Determine the [X, Y] coordinate at the center of the cell enclosing the given text.  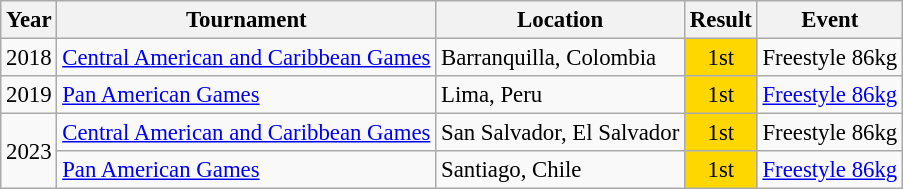
2019 [29, 95]
Location [560, 20]
Santiago, Chile [560, 170]
Year [29, 20]
2018 [29, 58]
2023 [29, 152]
Tournament [246, 20]
Result [722, 20]
Event [830, 20]
Lima, Peru [560, 95]
Barranquilla, Colombia [560, 58]
San Salvador, El Salvador [560, 133]
